Capture the cell that displays the provided text and extract its (X, Y) central coordinate. 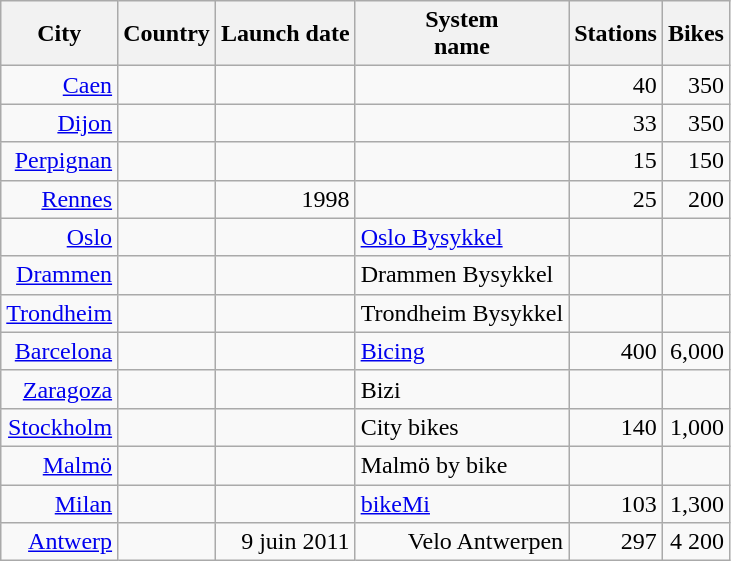
Systemname (462, 34)
bikeMi (462, 503)
Drammen (60, 275)
Malmö by bike (462, 465)
City (60, 34)
Trondheim Bysykkel (462, 313)
200 (696, 199)
1,300 (696, 503)
Zaragoza (60, 389)
Bicing (462, 351)
Milan (60, 503)
140 (616, 427)
Stockholm (60, 427)
Antwerp (60, 542)
40 (616, 85)
9 juin 2011 (285, 542)
Rennes (60, 199)
City bikes (462, 427)
103 (616, 503)
Barcelona (60, 351)
Caen (60, 85)
Perpignan (60, 161)
1,000 (696, 427)
4 200 (696, 542)
Launch date (285, 34)
Oslo Bysykkel (462, 237)
400 (616, 351)
150 (696, 161)
Oslo (60, 237)
Dijon (60, 123)
6,000 (696, 351)
Velo Antwerpen (462, 542)
1998 (285, 199)
297 (616, 542)
Bizi (462, 389)
Malmö (60, 465)
Country (167, 34)
Stations (616, 34)
Trondheim (60, 313)
33 (616, 123)
Bikes (696, 34)
Drammen Bysykkel (462, 275)
25 (616, 199)
15 (616, 161)
